Provide the [x, y] coordinate of the cell's center where the given text is located.  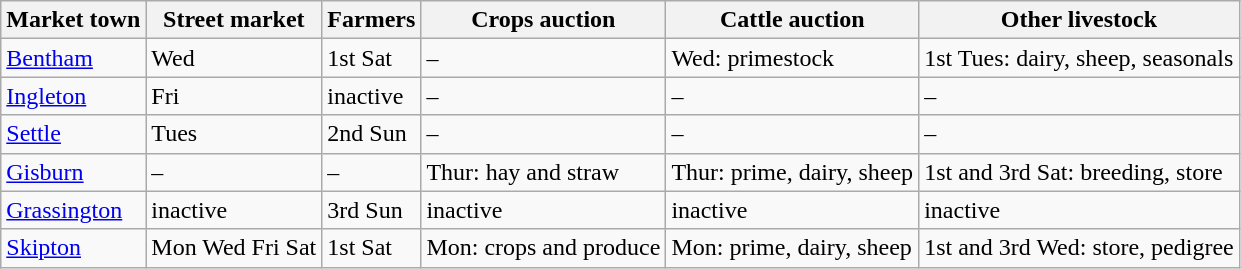
Thur: hay and straw [544, 172]
Crops auction [544, 20]
Wed: primestock [792, 58]
Mon: prime, dairy, sheep [792, 248]
Fri [234, 96]
2nd Sun [372, 134]
Other livestock [1080, 20]
Street market [234, 20]
Mon: crops and produce [544, 248]
Farmers [372, 20]
Gisburn [74, 172]
Cattle auction [792, 20]
Settle [74, 134]
1st and 3rd Sat: breeding, store [1080, 172]
Market town [74, 20]
Ingleton [74, 96]
3rd Sun [372, 210]
Wed [234, 58]
Bentham [74, 58]
Thur: prime, dairy, sheep [792, 172]
Grassington [74, 210]
1st Tues: dairy, sheep, seasonals [1080, 58]
Mon Wed Fri Sat [234, 248]
Tues [234, 134]
Skipton [74, 248]
1st and 3rd Wed: store, pedigree [1080, 248]
